Return [X, Y] of the center of cell containing provided text 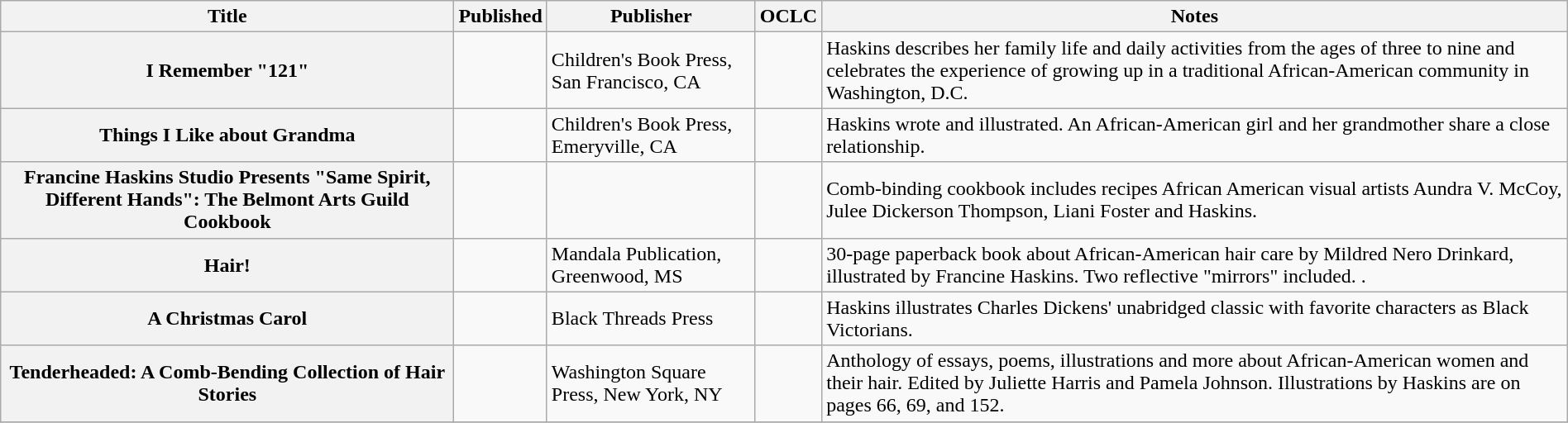
Tenderheaded: A Comb-Bending Collection of Hair Stories [227, 383]
Hair! [227, 264]
Things I Like about Grandma [227, 135]
A Christmas Carol [227, 319]
Haskins illustrates Charles Dickens' unabridged classic with favorite characters as Black Victorians. [1195, 319]
Notes [1195, 17]
Black Threads Press [651, 319]
Francine Haskins Studio Presents "Same Spirit, Different Hands": The Belmont Arts Guild Cookbook [227, 200]
Published [500, 17]
Children's Book Press, Emeryville, CA [651, 135]
Washington Square Press, New York, NY [651, 383]
Publisher [651, 17]
Haskins wrote and illustrated. An African-American girl and her grandmother share a close relationship. [1195, 135]
I Remember "121" [227, 70]
Children's Book Press, San Francisco, CA [651, 70]
OCLC [788, 17]
Comb-binding cookbook includes recipes African American visual artists Aundra V. McCoy, Julee Dickerson Thompson, Liani Foster and Haskins. [1195, 200]
Title [227, 17]
Mandala Publication, Greenwood, MS [651, 264]
